Output the [x, y] coordinate of the center of the cell containing the given text.  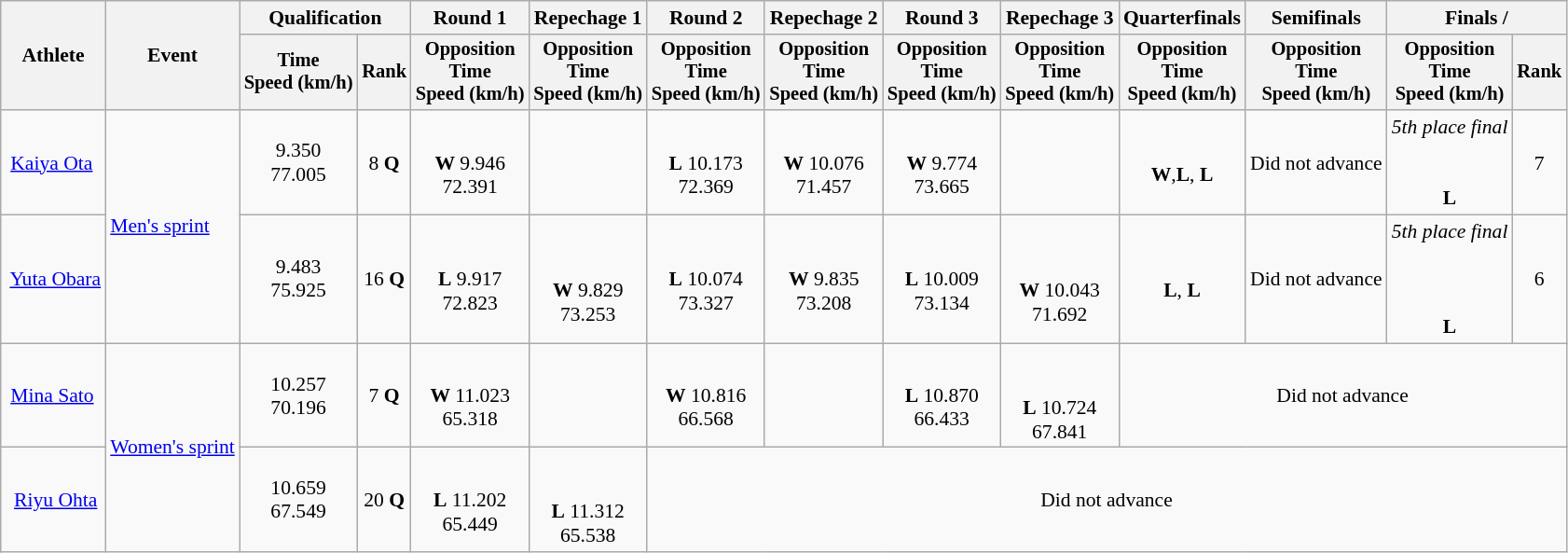
L 10.17372.369 [707, 162]
TimeSpeed (km/h) [298, 73]
Event [172, 56]
Women's sprint [172, 448]
L, L [1182, 280]
Athlete [53, 56]
L 9.91772.823 [470, 280]
L 11.20265.449 [470, 500]
10.25770.196 [298, 395]
7 Q [384, 395]
W 10.81666.568 [707, 395]
9.48375.925 [298, 280]
W 11.02365.318 [470, 395]
Kaiya Ota [53, 162]
Repechage 1 [587, 18]
Repechage 2 [824, 18]
16 Q [384, 280]
Mina Sato [53, 395]
L 10.72467.841 [1059, 395]
Round 1 [470, 18]
Riyu Ohta [53, 500]
Quarterfinals [1182, 18]
9.35077.005 [298, 162]
Yuta Obara [53, 280]
Semifinals [1316, 18]
10.65967.549 [298, 500]
20 Q [384, 500]
W 9.83573.208 [824, 280]
L 11.31265.538 [587, 500]
7 [1539, 162]
8 Q [384, 162]
L 10.00973.134 [942, 280]
Round 3 [942, 18]
L 10.07473.327 [707, 280]
Repechage 3 [1059, 18]
W 9.77473.665 [942, 162]
Finals / [1477, 18]
W 9.94672.391 [470, 162]
W 10.04371.692 [1059, 280]
6 [1539, 280]
Men's sprint [172, 227]
L 10.87066.433 [942, 395]
Round 2 [707, 18]
W 9.82973.253 [587, 280]
Qualification [325, 18]
W,L, L [1182, 162]
W 10.07671.457 [824, 162]
